Search for the cell housing the specified text and yield its (X, Y) center coordinate. 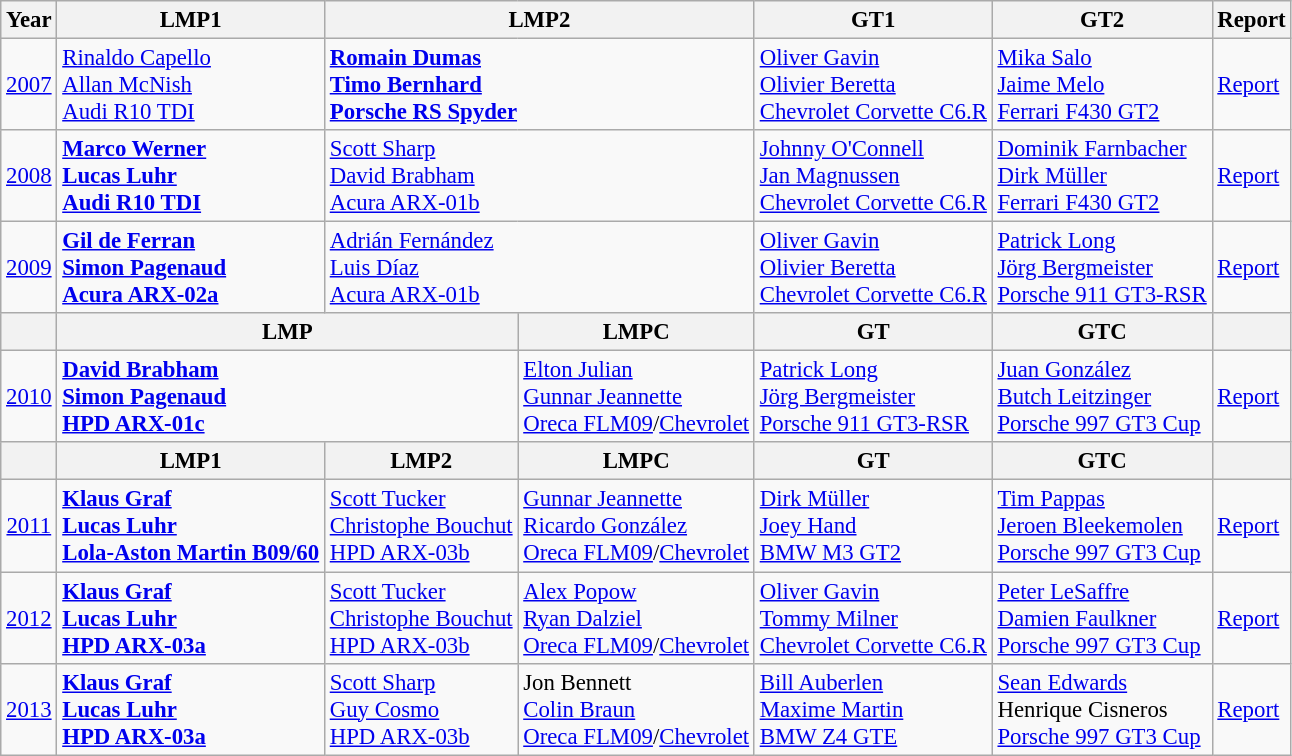
2007 (29, 85)
Adrián Fernández Luis DíazAcura ARX-01b (539, 268)
Sean Edwards Henrique CisnerosPorsche 997 GT3 Cup (1102, 709)
2013 (29, 709)
2010 (29, 397)
LMP (288, 332)
Juan González Butch LeitzingerPorsche 997 GT3 Cup (1102, 397)
Klaus Graf Lucas LuhrLola-Aston Martin B09/60 (191, 526)
Rinaldo Capello Allan McNishAudi R10 TDI (191, 85)
Peter LeSaffre Damien FaulknerPorsche 997 GT3 Cup (1102, 618)
GT2 (1102, 20)
Bill Auberlen Maxime MartinBMW Z4 GTE (873, 709)
2009 (29, 268)
2012 (29, 618)
Alex Popow Ryan DalzielOreca FLM09/Chevrolet (636, 618)
Dominik Farnbacher Dirk MüllerFerrari F430 GT2 (1102, 176)
Oliver Gavin Tommy MilnerChevrolet Corvette C6.R (873, 618)
Mika Salo Jaime MeloFerrari F430 GT2 (1102, 85)
Gil de Ferran Simon PagenaudAcura ARX-02a (191, 268)
Scott Sharp Guy CosmoHPD ARX-03b (420, 709)
Romain Dumas Timo BernhardPorsche RS Spyder (539, 85)
Gunnar Jeannette Ricardo GonzálezOreca FLM09/Chevrolet (636, 526)
Scott Sharp David BrabhamAcura ARX-01b (539, 176)
Johnny O'Connell Jan MagnussenChevrolet Corvette C6.R (873, 176)
Tim Pappas Jeroen BleekemolenPorsche 997 GT3 Cup (1102, 526)
2008 (29, 176)
Dirk Müller Joey HandBMW M3 GT2 (873, 526)
Elton Julian Gunnar JeannetteOreca FLM09/Chevrolet (636, 397)
Year (29, 20)
GT1 (873, 20)
Marco Werner Lucas LuhrAudi R10 TDI (191, 176)
2011 (29, 526)
Jon Bennett Colin BraunOreca FLM09/Chevrolet (636, 709)
David Brabham Simon PagenaudHPD ARX-01c (288, 397)
